Capture the cell that displays the provided text and extract its (x, y) central coordinate. 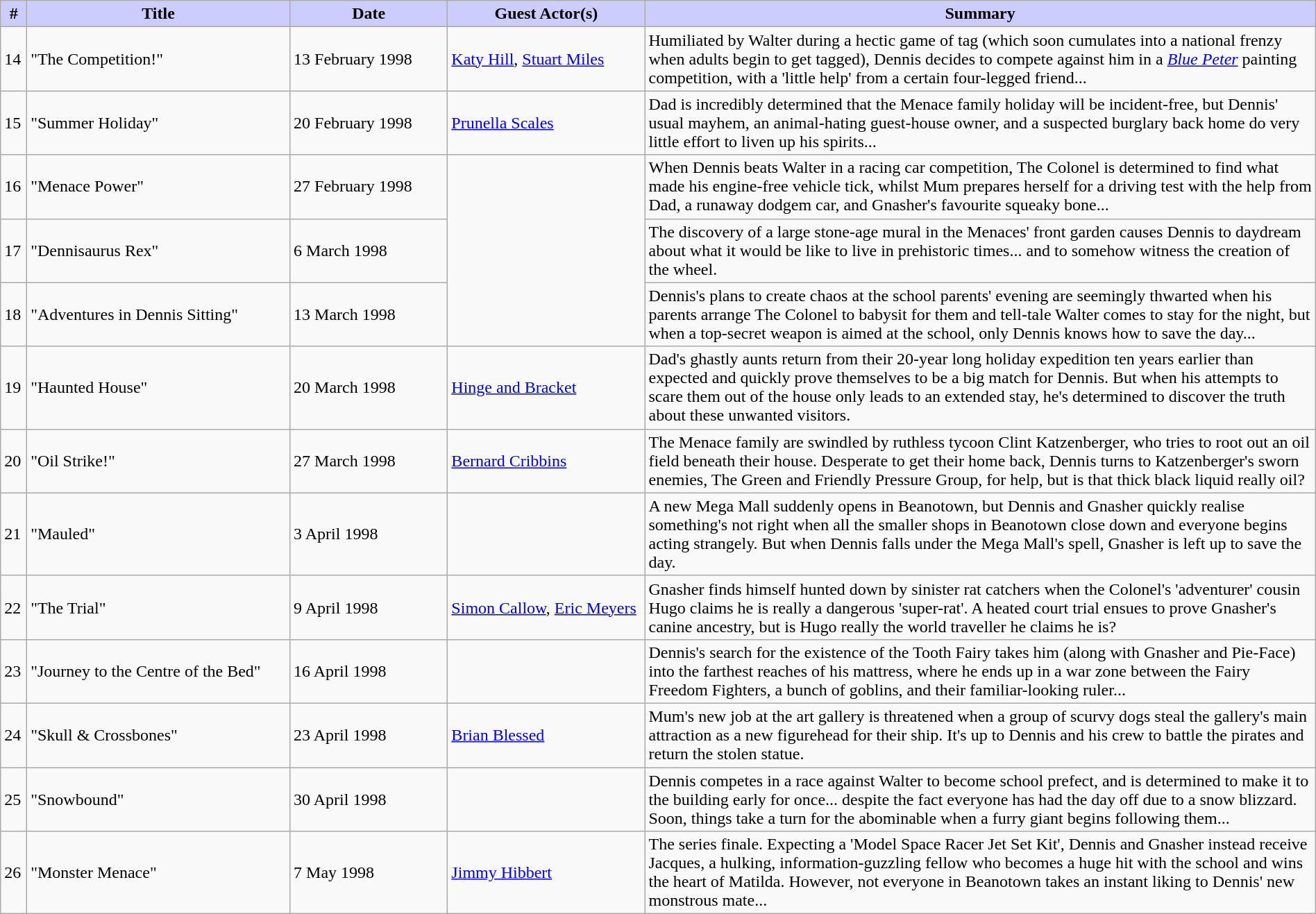
"Snowbound" (158, 799)
"Menace Power" (158, 187)
Brian Blessed (546, 735)
6 March 1998 (369, 251)
14 (14, 59)
20 March 1998 (369, 387)
"Mauled" (158, 534)
"Adventures in Dennis Sitting" (158, 314)
"Haunted House" (158, 387)
Hinge and Bracket (546, 387)
7 May 1998 (369, 873)
17 (14, 251)
Katy Hill, Stuart Miles (546, 59)
Bernard Cribbins (546, 461)
Jimmy Hibbert (546, 873)
23 (14, 671)
13 March 1998 (369, 314)
Guest Actor(s) (546, 14)
"Oil Strike!" (158, 461)
27 March 1998 (369, 461)
15 (14, 123)
18 (14, 314)
30 April 1998 (369, 799)
Simon Callow, Eric Meyers (546, 607)
"The Competition!" (158, 59)
21 (14, 534)
"The Trial" (158, 607)
26 (14, 873)
Prunella Scales (546, 123)
Summary (980, 14)
16 (14, 187)
# (14, 14)
9 April 1998 (369, 607)
22 (14, 607)
20 (14, 461)
25 (14, 799)
23 April 1998 (369, 735)
"Summer Holiday" (158, 123)
3 April 1998 (369, 534)
"Dennisaurus Rex" (158, 251)
Date (369, 14)
20 February 1998 (369, 123)
16 April 1998 (369, 671)
19 (14, 387)
"Skull & Crossbones" (158, 735)
"Monster Menace" (158, 873)
24 (14, 735)
27 February 1998 (369, 187)
13 February 1998 (369, 59)
Title (158, 14)
"Journey to the Centre of the Bed" (158, 671)
